Find where the given text appears and provide that cell's center as [x, y] coordinate. 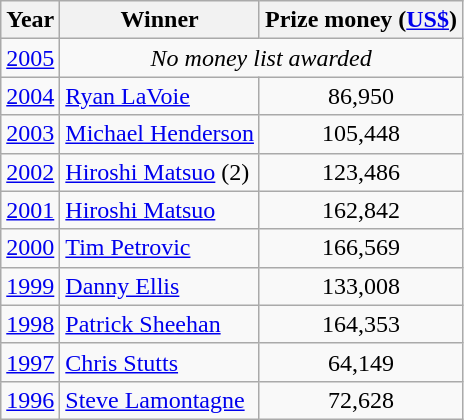
162,842 [360, 210]
164,353 [360, 324]
Prize money (US$) [360, 20]
2000 [30, 248]
Ryan LaVoie [160, 96]
Winner [160, 20]
Year [30, 20]
86,950 [360, 96]
Hiroshi Matsuo (2) [160, 172]
2004 [30, 96]
Patrick Sheehan [160, 324]
72,628 [360, 400]
No money list awarded [262, 58]
105,448 [360, 134]
Steve Lamontagne [160, 400]
123,486 [360, 172]
Tim Petrovic [160, 248]
1999 [30, 286]
64,149 [360, 362]
Chris Stutts [160, 362]
2003 [30, 134]
1997 [30, 362]
166,569 [360, 248]
2002 [30, 172]
Michael Henderson [160, 134]
1996 [30, 400]
133,008 [360, 286]
2001 [30, 210]
1998 [30, 324]
Hiroshi Matsuo [160, 210]
Danny Ellis [160, 286]
2005 [30, 58]
